For the text-containing cell, return its midpoint in [x, y] coordinate format. 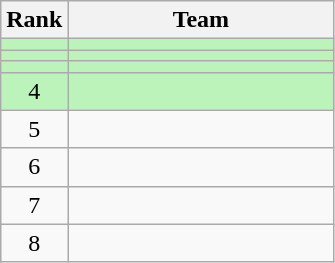
6 [34, 167]
8 [34, 243]
4 [34, 91]
5 [34, 129]
Rank [34, 20]
Team [201, 20]
7 [34, 205]
